For the text-containing cell, return its midpoint in (X, Y) coordinate format. 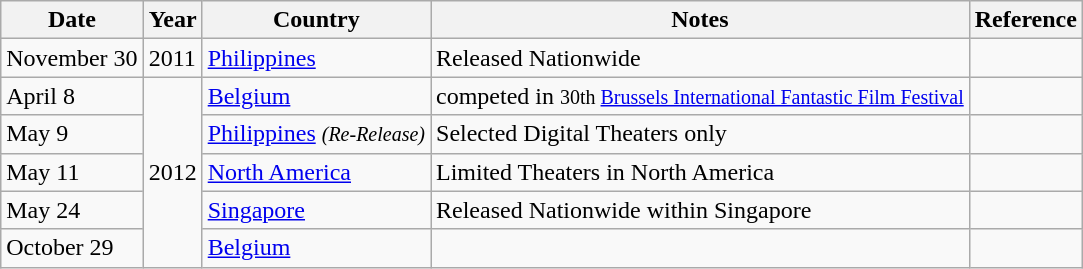
Date (72, 20)
Philippines (Re-Release) (316, 134)
Selected Digital Theaters only (700, 134)
2012 (172, 172)
Country (316, 20)
November 30 (72, 58)
competed in 30th Brussels International Fantastic Film Festival (700, 96)
Reference (1026, 20)
Released Nationwide within Singapore (700, 210)
Limited Theaters in North America (700, 172)
Philippines (316, 58)
North America (316, 172)
October 29 (72, 248)
Singapore (316, 210)
Released Nationwide (700, 58)
Year (172, 20)
May 11 (72, 172)
2011 (172, 58)
May 9 (72, 134)
April 8 (72, 96)
Notes (700, 20)
May 24 (72, 210)
